Search for the cell housing the specified text and yield its (x, y) center coordinate. 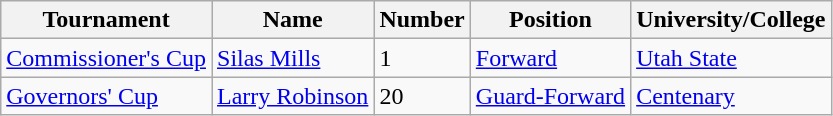
Guard-Forward (550, 96)
Number (422, 20)
Silas Mills (293, 58)
Forward (550, 58)
Utah State (731, 58)
1 (422, 58)
Governors' Cup (106, 96)
20 (422, 96)
Name (293, 20)
Larry Robinson (293, 96)
Position (550, 20)
Centenary (731, 96)
Tournament (106, 20)
University/College (731, 20)
Commissioner's Cup (106, 58)
